Return [x, y] of the center of cell containing provided text 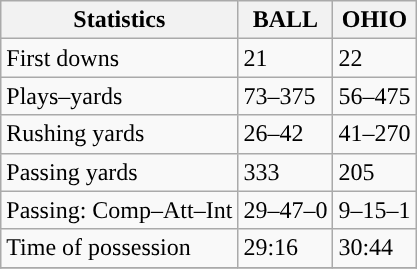
Passing yards [120, 172]
30:44 [374, 248]
26–42 [286, 134]
Plays–yards [120, 96]
22 [374, 58]
Time of possession [120, 248]
333 [286, 172]
9–15–1 [374, 210]
29–47–0 [286, 210]
OHIO [374, 20]
Statistics [120, 20]
56–475 [374, 96]
21 [286, 58]
73–375 [286, 96]
Rushing yards [120, 134]
Passing: Comp–Att–Int [120, 210]
BALL [286, 20]
29:16 [286, 248]
First downs [120, 58]
205 [374, 172]
41–270 [374, 134]
